From the cell containing the given text, extract its center point as [x, y] coordinate. 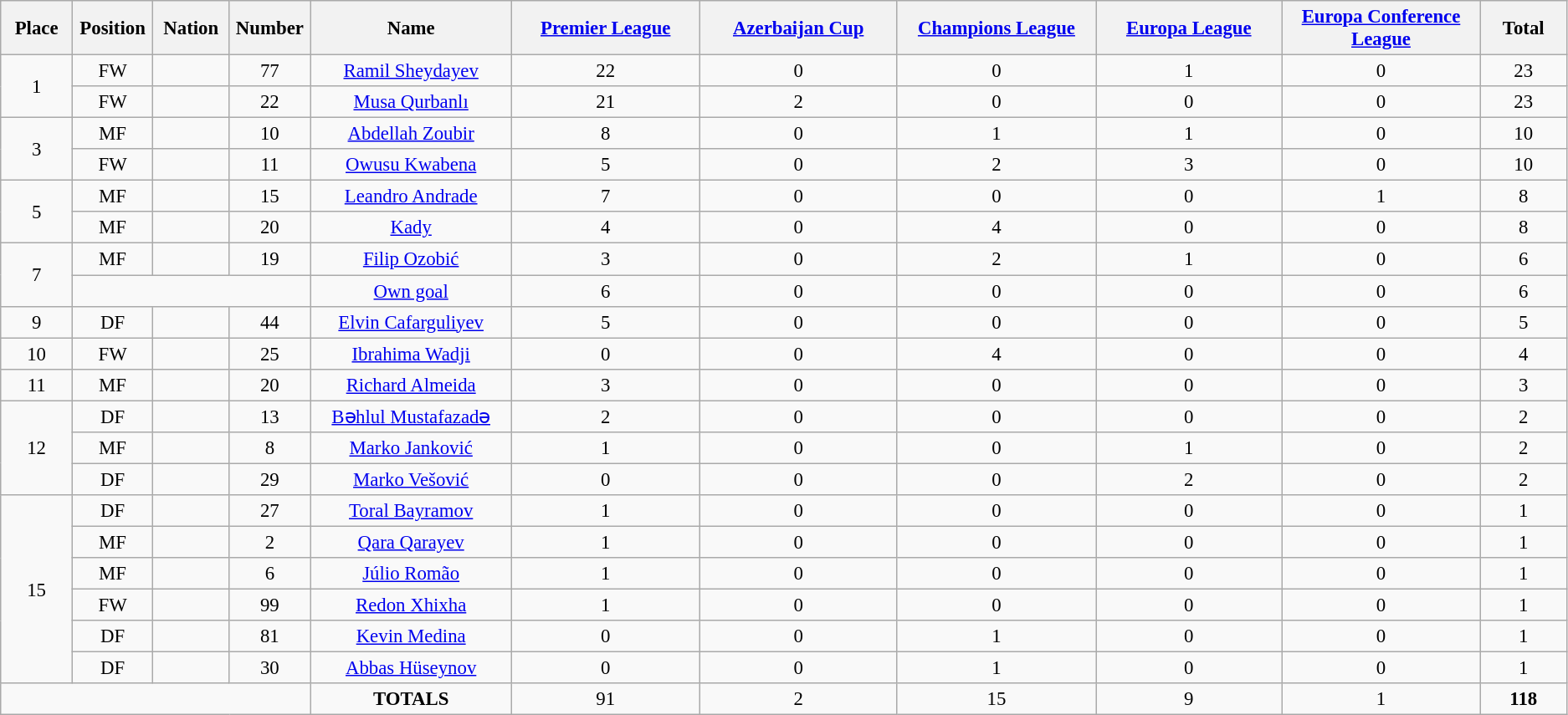
Ibrahima Wadji [412, 354]
Musa Qurbanlı [412, 102]
25 [269, 354]
77 [269, 71]
Champions League [996, 28]
91 [606, 699]
Júlio Romão [412, 574]
Nation [191, 28]
Leandro Andrade [412, 197]
Number [269, 28]
Abdellah Zoubir [412, 134]
Redon Xhixha [412, 605]
Elvin Cafarguliyev [412, 322]
Position [113, 28]
Qara Qarayev [412, 542]
Kevin Medina [412, 636]
118 [1523, 699]
30 [269, 668]
Owusu Kwabena [412, 165]
13 [269, 416]
29 [269, 479]
Filip Ozobić [412, 259]
Europa Conference League [1381, 28]
Total [1523, 28]
Bəhlul Mustafazadə [412, 416]
Premier League [606, 28]
Richard Almeida [412, 385]
44 [269, 322]
19 [269, 259]
Own goal [412, 291]
Marko Janković [412, 448]
Azerbaijan Cup [798, 28]
Europa League [1189, 28]
12 [37, 448]
Abbas Hüseynov [412, 668]
Kady [412, 228]
Place [37, 28]
Marko Vešović [412, 479]
Ramil Sheydayev [412, 71]
21 [606, 102]
Name [412, 28]
81 [269, 636]
Toral Bayramov [412, 511]
TOTALS [412, 699]
99 [269, 605]
27 [269, 511]
